Determine the [x, y] coordinate at the center of the cell enclosing the given text.  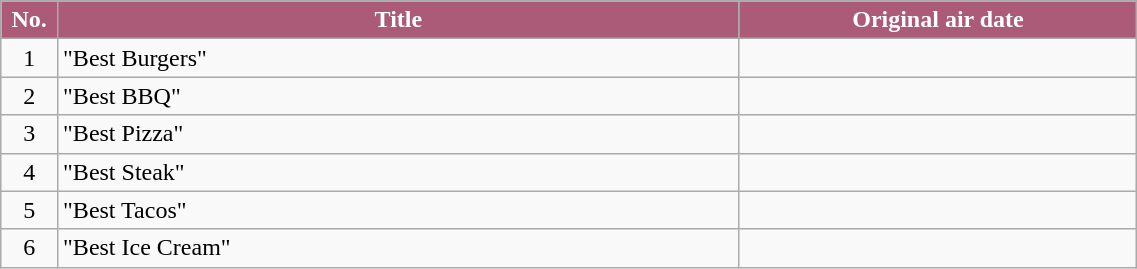
"Best Pizza" [399, 134]
"Best BBQ" [399, 96]
Title [399, 20]
5 [30, 210]
1 [30, 58]
3 [30, 134]
"Best Tacos" [399, 210]
"Best Burgers" [399, 58]
2 [30, 96]
4 [30, 172]
No. [30, 20]
"Best Ice Cream" [399, 248]
Original air date [938, 20]
6 [30, 248]
"Best Steak" [399, 172]
